Pinpoint the cell where the given text exists, returning its (X, Y) midpoint coordinate. 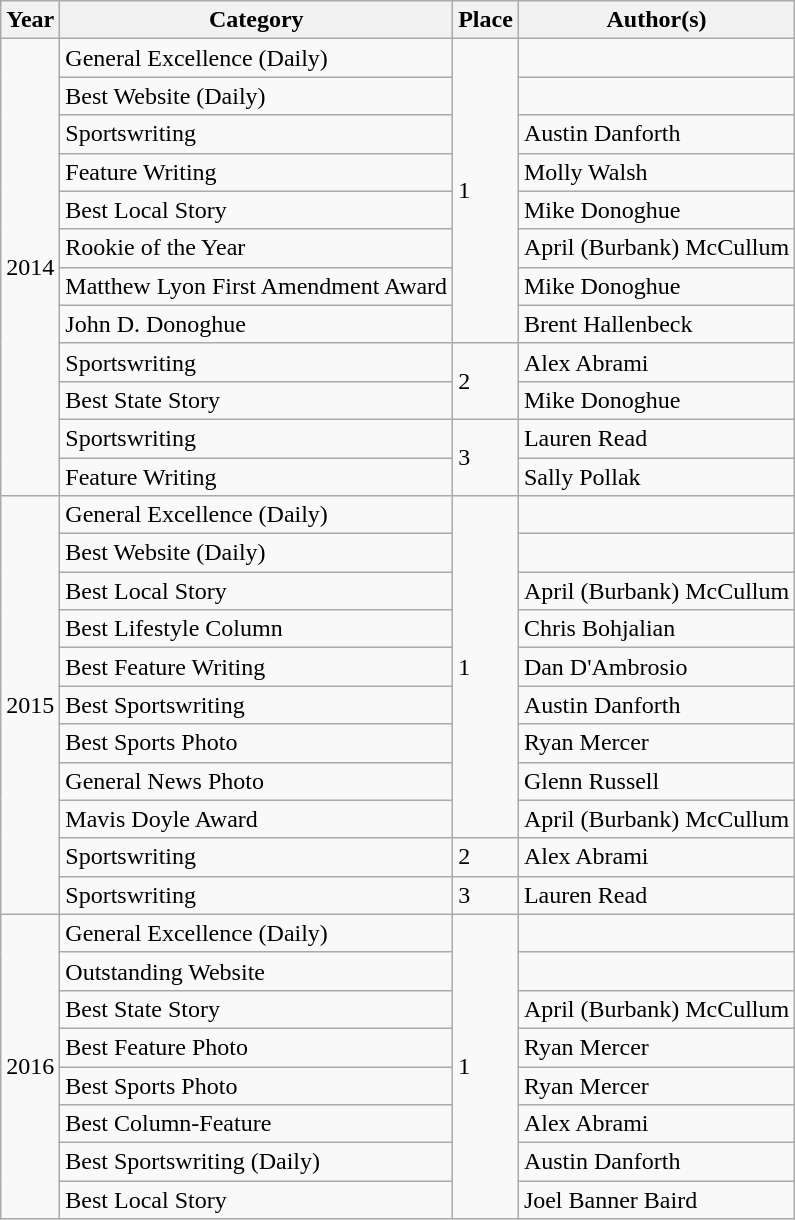
Category (256, 20)
Dan D'Ambrosio (656, 667)
Best Column-Feature (256, 1124)
Best Feature Writing (256, 667)
Matthew Lyon First Amendment Award (256, 286)
Mavis Doyle Award (256, 819)
General News Photo (256, 781)
Best Feature Photo (256, 1047)
Author(s) (656, 20)
Joel Banner Baird (656, 1200)
Place (486, 20)
Glenn Russell (656, 781)
John D. Donoghue (256, 324)
Rookie of the Year (256, 248)
2016 (30, 1066)
2015 (30, 706)
Best Sportswriting (Daily) (256, 1162)
Year (30, 20)
2014 (30, 268)
Outstanding Website (256, 971)
Best Lifestyle Column (256, 629)
Chris Bohjalian (656, 629)
Best Sportswriting (256, 705)
Molly Walsh (656, 172)
Brent Hallenbeck (656, 324)
Sally Pollak (656, 477)
